Extract the [X, Y] coordinate from the center of the cell holding the provided text.  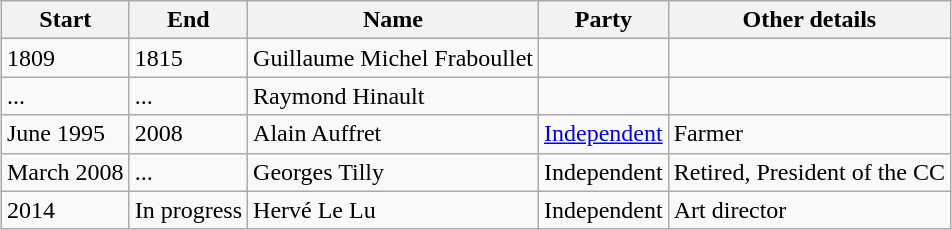
Guillaume Michel Fraboullet [394, 58]
Start [65, 20]
Art director [809, 210]
1809 [65, 58]
Retired, President of the CC [809, 172]
June 1995 [65, 134]
Georges Tilly [394, 172]
Farmer [809, 134]
March 2008 [65, 172]
In progress [188, 210]
2014 [65, 210]
Other details [809, 20]
Party [604, 20]
End [188, 20]
Name [394, 20]
Raymond Hinault [394, 96]
2008 [188, 134]
1815 [188, 58]
Alain Auffret [394, 134]
Hervé Le Lu [394, 210]
